Find where the given text appears and provide that cell's center as (x, y) coordinate. 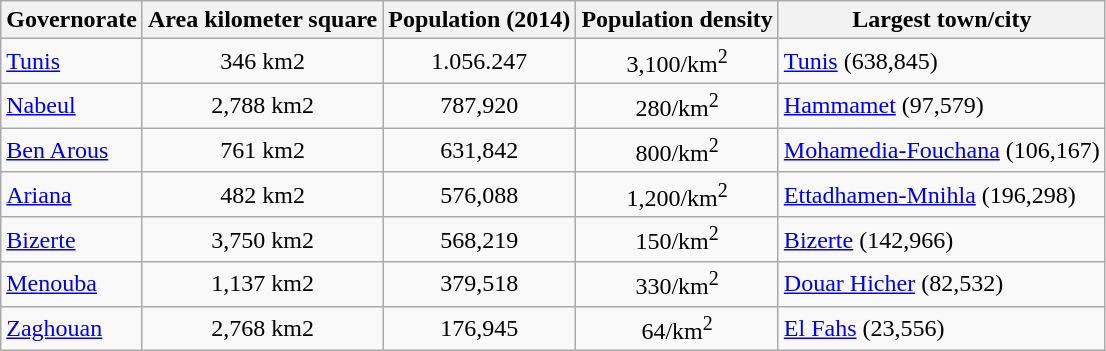
Zaghouan (72, 328)
Largest town/city (942, 20)
482 km2 (262, 194)
2,768 km2 (262, 328)
Nabeul (72, 106)
64/km2 (677, 328)
1,137 km2 (262, 284)
761 km2 (262, 150)
Tunis (72, 62)
150/km2 (677, 240)
280/km2 (677, 106)
346 km2 (262, 62)
Douar Hicher (82,532) (942, 284)
631,842 (480, 150)
2,788 km2 (262, 106)
1.056.247 (480, 62)
Ariana (72, 194)
Governorate (72, 20)
Bizerte (72, 240)
Population density (677, 20)
Mohamedia-Fouchana (106,167) (942, 150)
800/km2 (677, 150)
3,750 km2 (262, 240)
Hammamet (97,579) (942, 106)
1,200/km2 (677, 194)
Bizerte (142,966) (942, 240)
Ben Arous (72, 150)
Menouba (72, 284)
379,518 (480, 284)
Tunis (638,845) (942, 62)
El Fahs (23,556) (942, 328)
Ettadhamen-Mnihla (196,298) (942, 194)
Population (2014) (480, 20)
568,219 (480, 240)
576,088 (480, 194)
Area kilometer square (262, 20)
176,945 (480, 328)
330/km2 (677, 284)
3,100/km2 (677, 62)
787,920 (480, 106)
